Provide the (X, Y) coordinate of the cell's center where the given text is located.  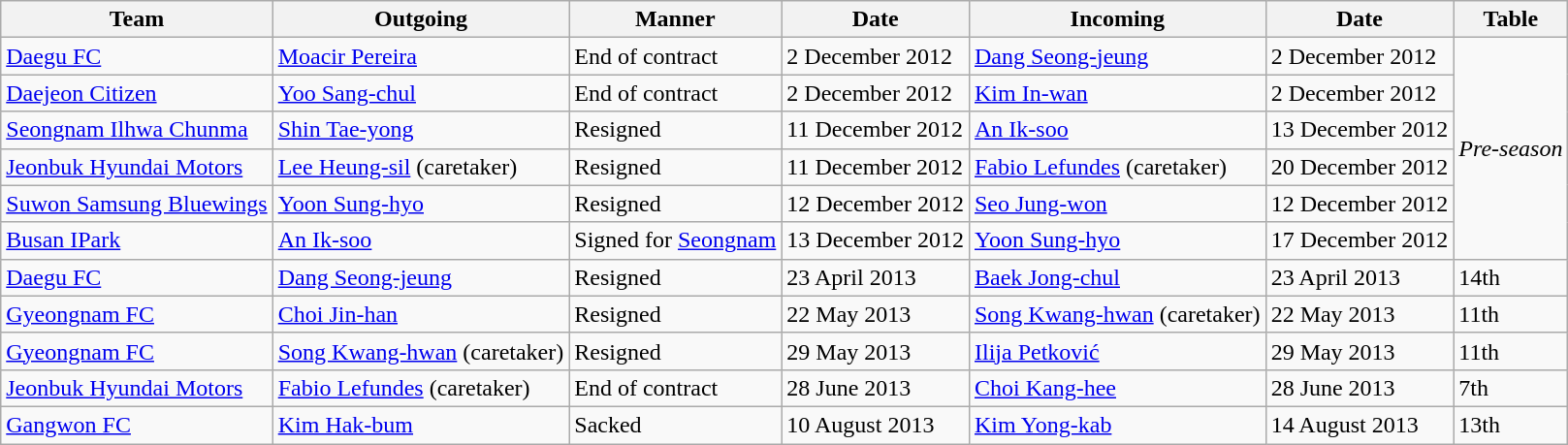
Incoming (1117, 19)
Lee Heung-sil (caretaker) (421, 167)
14 August 2013 (1360, 425)
Busan IPark (137, 240)
Team (137, 19)
Kim Yong-kab (1117, 425)
Seongnam Ilhwa Chunma (137, 130)
17 December 2012 (1360, 240)
Signed for Seongnam (675, 240)
Kim Hak-bum (421, 425)
10 August 2013 (876, 425)
Moacir Pereira (421, 56)
Choi Kang-hee (1117, 388)
Gangwon FC (137, 425)
Yoo Sang-chul (421, 93)
20 December 2012 (1360, 167)
Table (1511, 19)
7th (1511, 388)
Ilija Petković (1117, 351)
Daejeon Citizen (137, 93)
Choi Jin-han (421, 314)
Baek Jong-chul (1117, 277)
Manner (675, 19)
Outgoing (421, 19)
13th (1511, 425)
Kim In-wan (1117, 93)
Pre-season (1511, 148)
Seo Jung-won (1117, 204)
14th (1511, 277)
Shin Tae-yong (421, 130)
Suwon Samsung Bluewings (137, 204)
Sacked (675, 425)
